For the text-containing cell, return its midpoint in (X, Y) coordinate format. 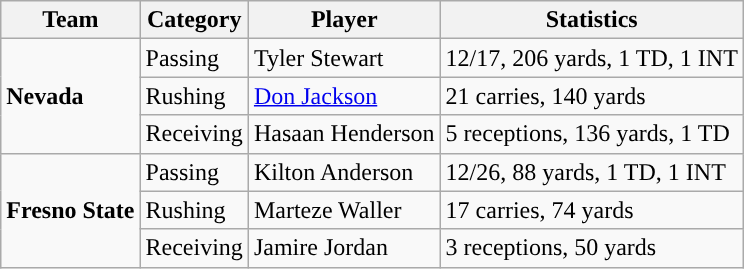
Team (70, 20)
Kilton Anderson (344, 172)
Statistics (592, 20)
Jamire Jordan (344, 248)
17 carries, 74 yards (592, 210)
12/26, 88 yards, 1 TD, 1 INT (592, 172)
Tyler Stewart (344, 58)
Hasaan Henderson (344, 134)
5 receptions, 136 yards, 1 TD (592, 134)
Fresno State (70, 210)
3 receptions, 50 yards (592, 248)
21 carries, 140 yards (592, 96)
Category (194, 20)
Don Jackson (344, 96)
Nevada (70, 96)
12/17, 206 yards, 1 TD, 1 INT (592, 58)
Marteze Waller (344, 210)
Player (344, 20)
